Capture the cell that displays the provided text and extract its [X, Y] central coordinate. 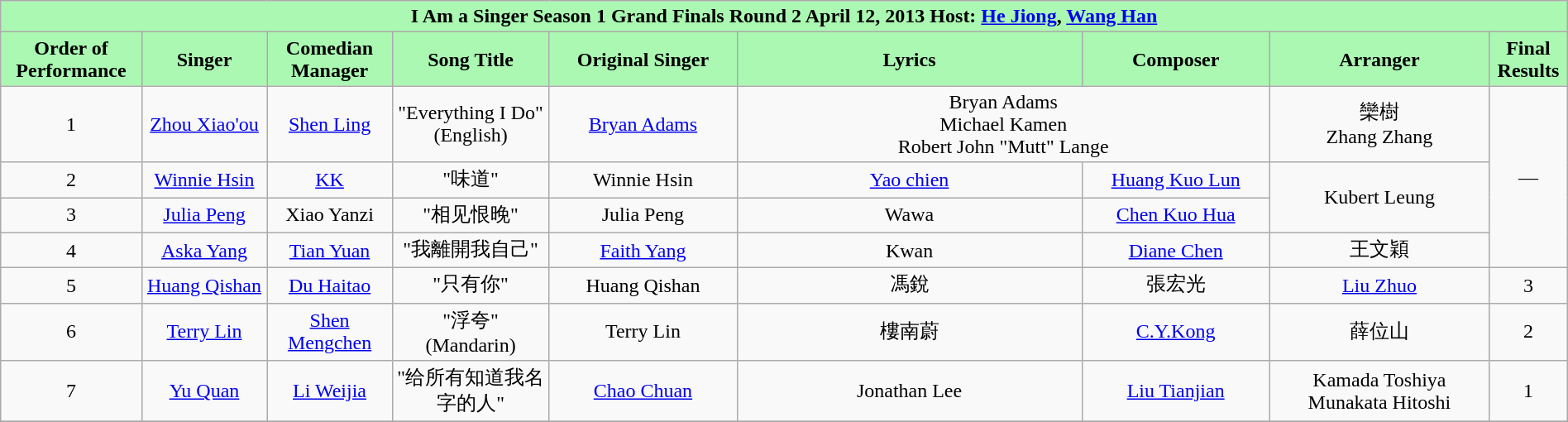
I Am a Singer Season 1 Grand Finals Round 2 April 12, 2013 Host: He Jiong, Wang Han [784, 17]
Bryan Adams [643, 124]
KK [330, 180]
Liu Tianjian [1176, 391]
5 [71, 286]
Order of Performance [71, 60]
Aska Yang [204, 250]
7 [71, 391]
"味道" [470, 180]
Chen Kuo Hua [1176, 215]
Chao Chuan [643, 391]
"相见恨晚" [470, 215]
— [1528, 177]
Xiao Yanzi [330, 215]
Li Weijia [330, 391]
"我離開我自己" [470, 250]
"给所有知道我名字的人" [470, 391]
Comedian Manager [330, 60]
Wawa [910, 215]
"浮夸" (Mandarin) [470, 332]
4 [71, 250]
Song Title [470, 60]
Kwan [910, 250]
Bryan AdamsMichael KamenRobert John "Mutt" Lange [1003, 124]
Lyrics [910, 60]
Shen Mengchen [330, 332]
Huang Kuo Lun [1176, 180]
Arranger [1379, 60]
6 [71, 332]
Liu Zhuo [1379, 286]
Tian Yuan [330, 250]
Singer [204, 60]
Original Singer [643, 60]
Yao chien [910, 180]
Yu Quan [204, 391]
"Everything I Do" (English) [470, 124]
Diane Chen [1176, 250]
欒樹Zhang Zhang [1379, 124]
Du Haitao [330, 286]
薛位山 [1379, 332]
C.Y.Kong [1176, 332]
Faith Yang [643, 250]
Kamada ToshiyaMunakata Hitoshi [1379, 391]
樓南蔚 [910, 332]
Jonathan Lee [910, 391]
Final Results [1528, 60]
Zhou Xiao'ou [204, 124]
王文穎 [1379, 250]
Shen Ling [330, 124]
Composer [1176, 60]
張宏光 [1176, 286]
Kubert Leung [1379, 197]
"只有你" [470, 286]
馮銳 [910, 286]
